Find where the given text appears and provide that cell's center as [x, y] coordinate. 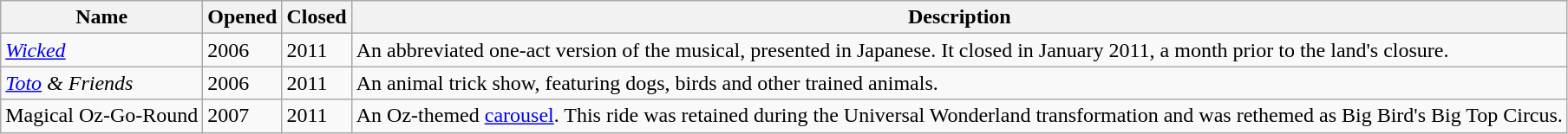
Toto & Friends [102, 83]
An abbreviated one-act version of the musical, presented in Japanese. It closed in January 2011, a month prior to the land's closure. [959, 50]
Name [102, 17]
An Oz-themed carousel. This ride was retained during the Universal Wonderland transformation and was rethemed as Big Bird's Big Top Circus. [959, 116]
Wicked [102, 50]
Closed [317, 17]
Magical Oz-Go-Round [102, 116]
2007 [243, 116]
An animal trick show, featuring dogs, birds and other trained animals. [959, 83]
Opened [243, 17]
Description [959, 17]
